Scan for the cell matching the given text and deliver its (x, y) coordinate at center. 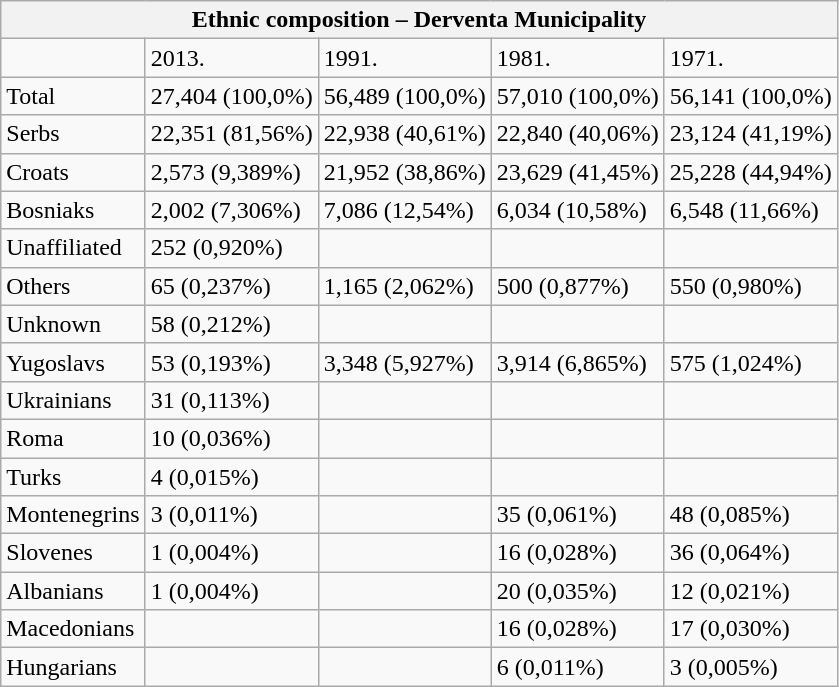
20 (0,035%) (578, 591)
56,489 (100,0%) (404, 96)
3 (0,011%) (232, 515)
3,914 (6,865%) (578, 362)
500 (0,877%) (578, 286)
4 (0,015%) (232, 477)
57,010 (100,0%) (578, 96)
Yugoslavs (73, 362)
2,002 (7,306%) (232, 210)
58 (0,212%) (232, 324)
65 (0,237%) (232, 286)
22,840 (40,06%) (578, 134)
2013. (232, 58)
22,351 (81,56%) (232, 134)
Slovenes (73, 553)
1991. (404, 58)
23,124 (41,19%) (750, 134)
Bosniaks (73, 210)
Roma (73, 438)
2,573 (9,389%) (232, 172)
Unknown (73, 324)
Ukrainians (73, 400)
550 (0,980%) (750, 286)
252 (0,920%) (232, 248)
27,404 (100,0%) (232, 96)
Others (73, 286)
Ethnic composition – Derventa Municipality (420, 20)
53 (0,193%) (232, 362)
Montenegrins (73, 515)
Total (73, 96)
Turks (73, 477)
22,938 (40,61%) (404, 134)
Hungarians (73, 667)
25,228 (44,94%) (750, 172)
23,629 (41,45%) (578, 172)
Macedonians (73, 629)
1,165 (2,062%) (404, 286)
Unaffiliated (73, 248)
3,348 (5,927%) (404, 362)
12 (0,021%) (750, 591)
575 (1,024%) (750, 362)
31 (0,113%) (232, 400)
6,034 (10,58%) (578, 210)
6,548 (11,66%) (750, 210)
17 (0,030%) (750, 629)
Albanians (73, 591)
56,141 (100,0%) (750, 96)
7,086 (12,54%) (404, 210)
1971. (750, 58)
6 (0,011%) (578, 667)
3 (0,005%) (750, 667)
10 (0,036%) (232, 438)
35 (0,061%) (578, 515)
1981. (578, 58)
Serbs (73, 134)
21,952 (38,86%) (404, 172)
36 (0,064%) (750, 553)
48 (0,085%) (750, 515)
Croats (73, 172)
